From the cell containing the given text, extract its center point as (X, Y) coordinate. 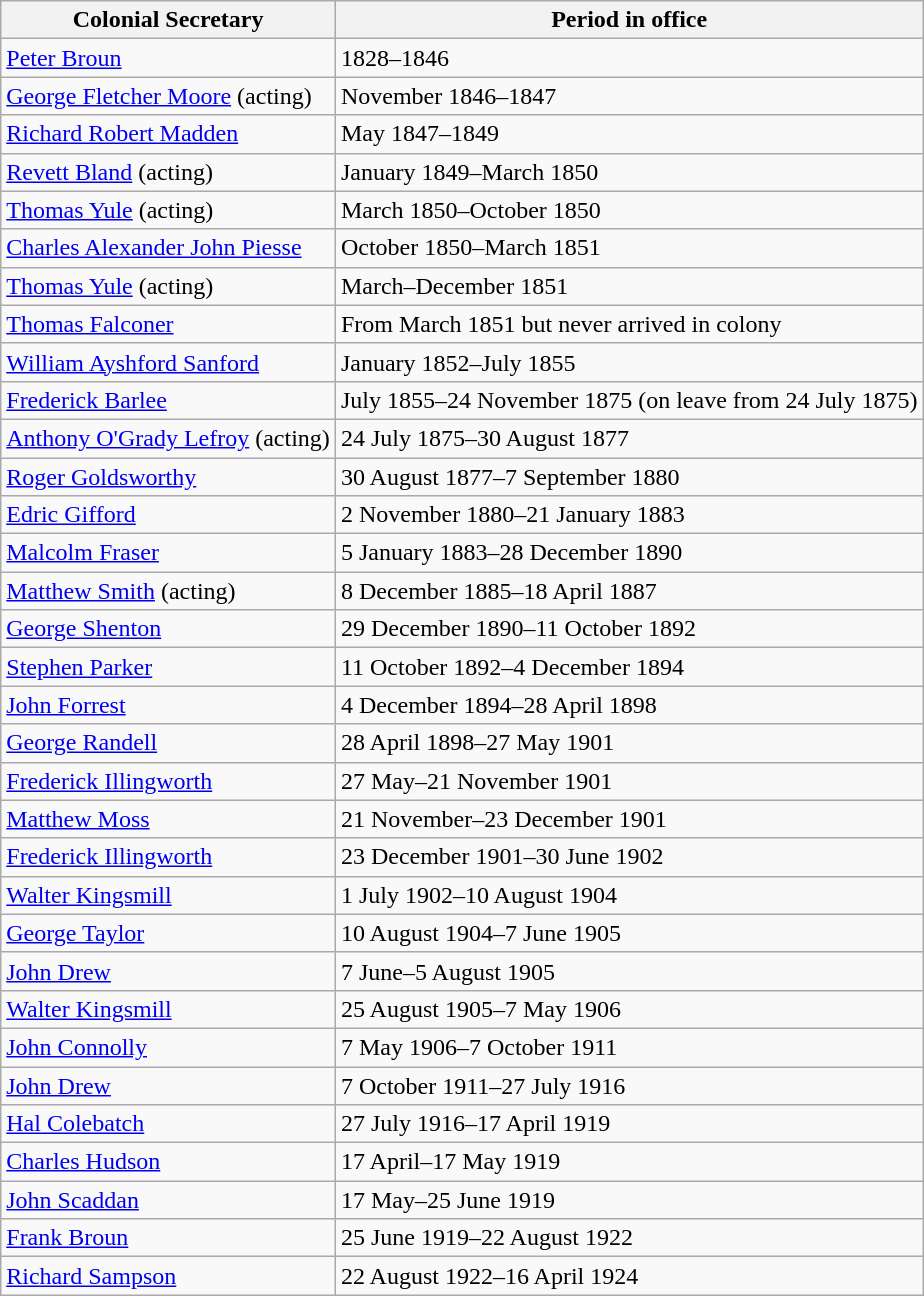
January 1849–March 1850 (629, 172)
Peter Broun (168, 58)
Hal Colebatch (168, 1124)
Malcolm Fraser (168, 553)
24 July 1875–30 August 1877 (629, 438)
Charles Hudson (168, 1162)
1 July 1902–10 August 1904 (629, 895)
27 May–21 November 1901 (629, 781)
Frederick Barlee (168, 400)
2 November 1880–21 January 1883 (629, 515)
Period in office (629, 20)
1828–1846 (629, 58)
17 April–17 May 1919 (629, 1162)
George Taylor (168, 933)
George Fletcher Moore (acting) (168, 96)
October 1850–March 1851 (629, 248)
Matthew Moss (168, 819)
January 1852–July 1855 (629, 362)
7 May 1906–7 October 1911 (629, 1047)
23 December 1901–30 June 1902 (629, 857)
Roger Goldsworthy (168, 477)
Richard Sampson (168, 1276)
Edric Gifford (168, 515)
4 December 1894–28 April 1898 (629, 705)
7 October 1911–27 July 1916 (629, 1085)
5 January 1883–28 December 1890 (629, 553)
Anthony O'Grady Lefroy (acting) (168, 438)
William Ayshford Sanford (168, 362)
May 1847–1849 (629, 134)
28 April 1898–27 May 1901 (629, 743)
From March 1851 but never arrived in colony (629, 324)
John Connolly (168, 1047)
11 October 1892–4 December 1894 (629, 667)
30 August 1877–7 September 1880 (629, 477)
Thomas Falconer (168, 324)
March–December 1851 (629, 286)
7 June–5 August 1905 (629, 971)
21 November–23 December 1901 (629, 819)
George Shenton (168, 629)
29 December 1890–11 October 1892 (629, 629)
Colonial Secretary (168, 20)
George Randell (168, 743)
Stephen Parker (168, 667)
John Forrest (168, 705)
November 1846–1847 (629, 96)
John Scaddan (168, 1200)
10 August 1904–7 June 1905 (629, 933)
Richard Robert Madden (168, 134)
27 July 1916–17 April 1919 (629, 1124)
17 May–25 June 1919 (629, 1200)
25 June 1919–22 August 1922 (629, 1238)
Charles Alexander John Piesse (168, 248)
25 August 1905–7 May 1906 (629, 1009)
8 December 1885–18 April 1887 (629, 591)
Matthew Smith (acting) (168, 591)
22 August 1922–16 April 1924 (629, 1276)
July 1855–24 November 1875 (on leave from 24 July 1875) (629, 400)
Revett Bland (acting) (168, 172)
Frank Broun (168, 1238)
March 1850–October 1850 (629, 210)
